Identify which cell holds the provided text, then report its [x, y] central coordinate. 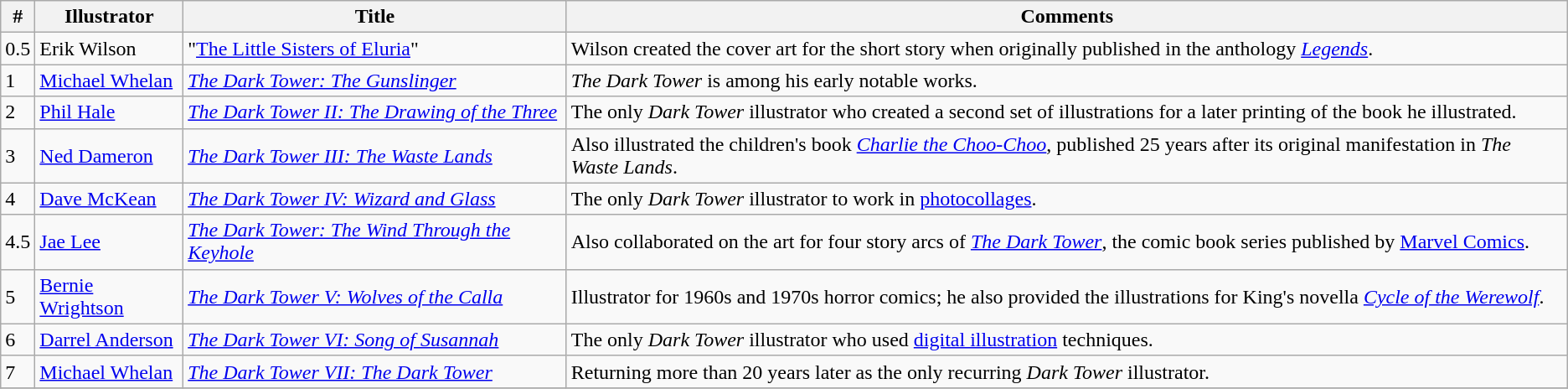
Comments [1067, 17]
The Dark Tower IV: Wizard and Glass [375, 199]
0.5 [18, 49]
The Dark Tower VI: Song of Susannah [375, 340]
Illustrator for 1960s and 1970s horror comics; he also provided the illustrations for King's novella Cycle of the Werewolf. [1067, 297]
1 [18, 80]
The Dark Tower III: The Waste Lands [375, 156]
Also illustrated the children's book Charlie the Choo-Choo, published 25 years after its original manifestation in The Waste Lands. [1067, 156]
3 [18, 156]
6 [18, 340]
Ned Dameron [109, 156]
# [18, 17]
The only Dark Tower illustrator who created a second set of illustrations for a later printing of the book he illustrated. [1067, 112]
7 [18, 371]
Darrel Anderson [109, 340]
Jae Lee [109, 241]
4.5 [18, 241]
The Dark Tower is among his early notable works. [1067, 80]
Dave McKean [109, 199]
Illustrator [109, 17]
Phil Hale [109, 112]
The Dark Tower: The Gunslinger [375, 80]
The Dark Tower VII: The Dark Tower [375, 371]
5 [18, 297]
Bernie Wrightson [109, 297]
"The Little Sisters of Eluria" [375, 49]
The only Dark Tower illustrator to work in photocollages. [1067, 199]
Returning more than 20 years later as the only recurring Dark Tower illustrator. [1067, 371]
The Dark Tower II: The Drawing of the Three [375, 112]
The only Dark Tower illustrator who used digital illustration techniques. [1067, 340]
Title [375, 17]
Wilson created the cover art for the short story when originally published in the anthology Legends. [1067, 49]
The Dark Tower V: Wolves of the Calla [375, 297]
4 [18, 199]
Erik Wilson [109, 49]
Also collaborated on the art for four story arcs of The Dark Tower, the comic book series published by Marvel Comics. [1067, 241]
The Dark Tower: The Wind Through the Keyhole [375, 241]
2 [18, 112]
